Determine the [x, y] coordinate at the center of the cell enclosing the given text.  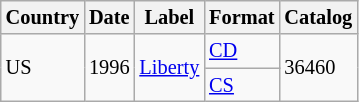
Liberty [169, 68]
CS [242, 85]
CD [242, 51]
Label [169, 17]
US [42, 68]
36460 [319, 68]
Format [242, 17]
Country [42, 17]
Date [109, 17]
Catalog [319, 17]
1996 [109, 68]
